Scan for the cell matching the given text and deliver its (x, y) coordinate at center. 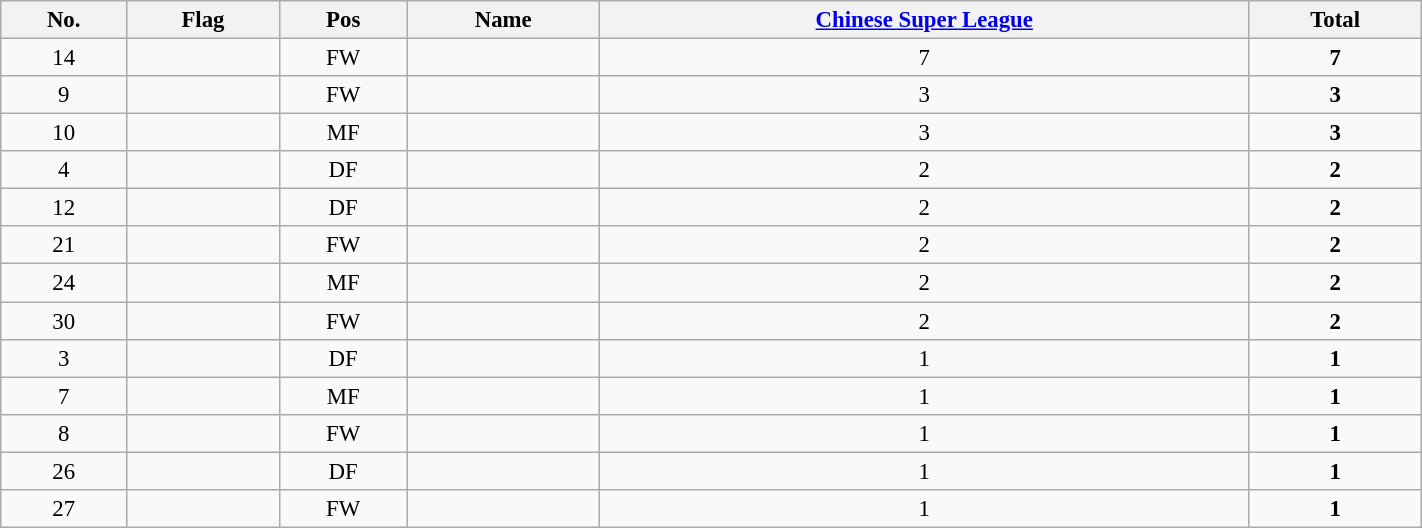
24 (64, 283)
10 (64, 133)
4 (64, 170)
14 (64, 58)
9 (64, 95)
Chinese Super League (924, 20)
27 (64, 509)
Flag (204, 20)
30 (64, 321)
Name (504, 20)
26 (64, 471)
No. (64, 20)
12 (64, 208)
8 (64, 433)
Pos (343, 20)
Total (1335, 20)
21 (64, 245)
